Locate the cell with the specified text and output its (X, Y) center coordinate. 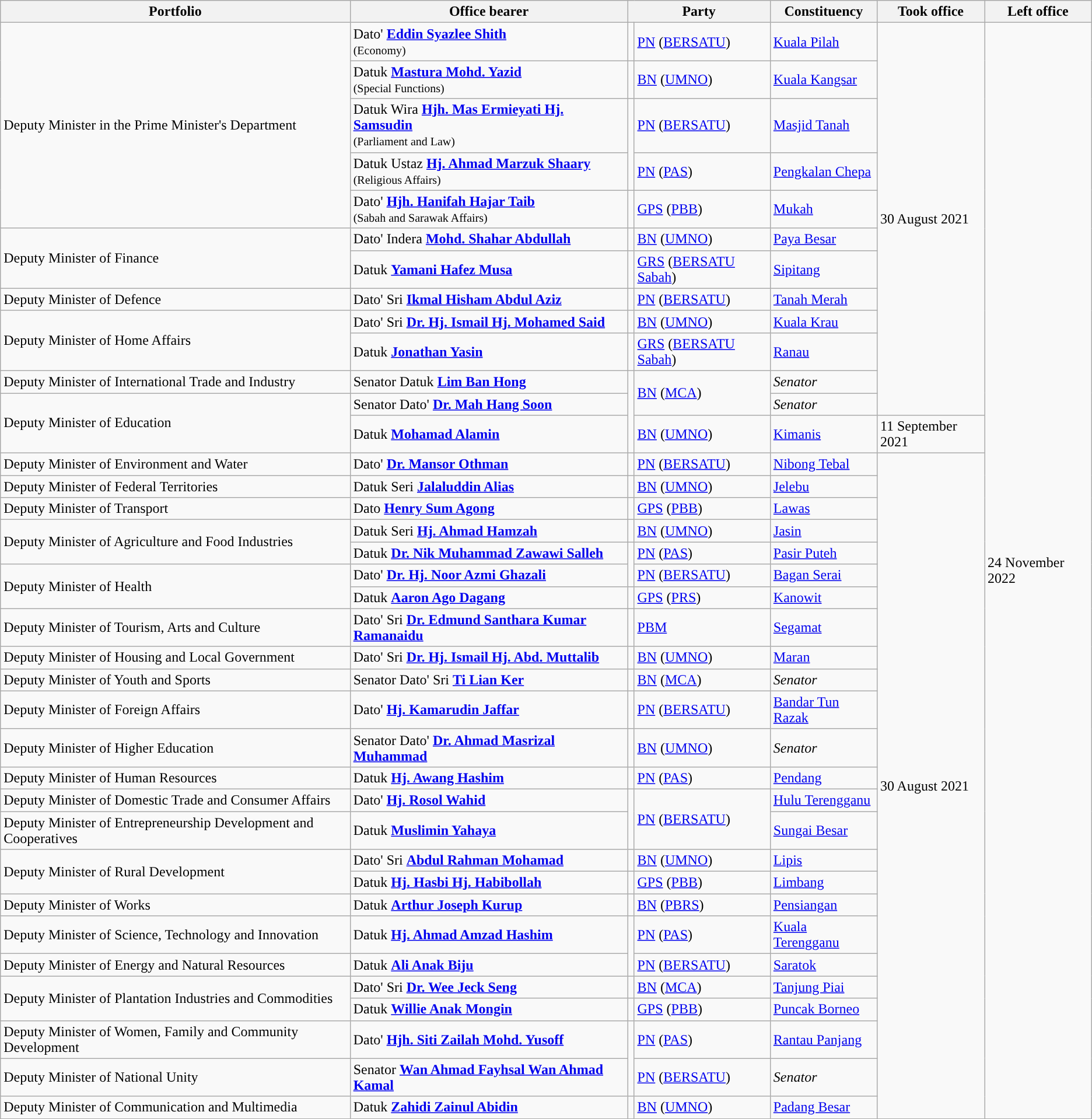
Puncak Borneo (824, 1009)
Deputy Minister of National Unity (175, 1077)
Senator Dato' Dr. Ahmad Masrizal Muhammad (489, 748)
Deputy Minister of Works (175, 905)
Datuk Seri Hj. Ahmad Hamzah (489, 531)
PBM (702, 628)
Left office (1038, 12)
Lawas (824, 509)
Dato' Eddin Syazlee Shith (Economy) (489, 42)
Office bearer (489, 12)
Deputy Minister of Housing and Local Government (175, 658)
Deputy Minister of Education (175, 424)
Ranau (824, 351)
Dato' Sri Dr. Hj. Ismail Hj. Abd. Muttalib (489, 658)
Dato' Sri Dr. Wee Jeck Seng (489, 987)
Dato' Dr. Hj. Noor Azmi Ghazali (489, 575)
Datuk Arthur Joseph Kurup (489, 905)
Deputy Minister of Transport (175, 509)
Party (699, 12)
Senator Datuk Lim Ban Hong (489, 382)
Deputy Minister in the Prime Minister's Department (175, 125)
Deputy Minister of Home Affairs (175, 341)
Deputy Minister of Domestic Trade and Consumer Affairs (175, 800)
Dato' Sri Dr. Hj. Ismail Hj. Mohamed Said (489, 321)
Constituency (824, 12)
Sipitang (824, 270)
Deputy Minister of Science, Technology and Innovation (175, 935)
Dato' Indera Mohd. Shahar Abdullah (489, 239)
Deputy Minister of Tourism, Arts and Culture (175, 628)
Dato Henry Sum Agong (489, 509)
Tanah Merah (824, 299)
Segamat (824, 628)
Datuk Jonathan Yasin (489, 351)
Kuala Terengganu (824, 935)
Bandar Tun Razak (824, 709)
Datuk Wira Hjh. Mas Ermieyati Hj. Samsudin (Parliament and Law) (489, 125)
Pendang (824, 778)
Deputy Minister of Finance (175, 258)
Kimanis (824, 434)
Deputy Minister of Environment and Water (175, 464)
Dato' Hjh. Hanifah Hajar Taib (Sabah and Sarawak Affairs) (489, 209)
Mukah (824, 209)
Deputy Minister of Human Resources (175, 778)
Senator Wan Ahmad Fayhsal Wan Ahmad Kamal (489, 1077)
Tanjung Piai (824, 987)
11 September 2021 (930, 434)
Datuk Hj. Hasbi Hj. Habibollah (489, 883)
BN (PBRS) (702, 905)
Bagan Serai (824, 575)
Padang Besar (824, 1107)
Pasir Puteh (824, 553)
Deputy Minister of Federal Territories (175, 487)
Deputy Minister of Health (175, 586)
24 November 2022 (1038, 571)
Datuk Hj. Awang Hashim (489, 778)
Senator Dato' Sri Ti Lian Ker (489, 680)
Datuk Mohamad Alamin (489, 434)
Deputy Minister of Foreign Affairs (175, 709)
Dato' Sri Abdul Rahman Mohamad (489, 861)
Deputy Minister of Rural Development (175, 872)
Saratok (824, 965)
Deputy Minister of Energy and Natural Resources (175, 965)
Nibong Tebal (824, 464)
Kanowit (824, 597)
Deputy Minister of Higher Education (175, 748)
GPS (PRS) (702, 597)
Jasin (824, 531)
Deputy Minister of International Trade and Industry (175, 382)
Kuala Pilah (824, 42)
Rantau Panjang (824, 1040)
Pensiangan (824, 905)
Datuk Zahidi Zainul Abidin (489, 1107)
Dato' Sri Dr. Edmund Santhara Kumar Ramanaidu (489, 628)
Sungai Besar (824, 830)
Senator Dato' Dr. Mah Hang Soon (489, 404)
Deputy Minister of Youth and Sports (175, 680)
Took office (930, 12)
Datuk Yamani Hafez Musa (489, 270)
Datuk Seri Jalaluddin Alias (489, 487)
Datuk Mastura Mohd. Yazid (Special Functions) (489, 79)
Pengkalan Chepa (824, 172)
Dato' Hj. Rosol Wahid (489, 800)
Portfolio (175, 12)
Datuk Dr. Nik Muhammad Zawawi Salleh (489, 553)
Deputy Minister of Communication and Multimedia (175, 1107)
Limbang (824, 883)
Lipis (824, 861)
Kuala Krau (824, 321)
Datuk Aaron Ago Dagang (489, 597)
Dato' Hj. Kamarudin Jaffar (489, 709)
Datuk Ali Anak Biju (489, 965)
Jelebu (824, 487)
Deputy Minister of Women, Family and Community Development (175, 1040)
Dato' Sri Ikmal Hisham Abdul Aziz (489, 299)
Masjid Tanah (824, 125)
Hulu Terengganu (824, 800)
Maran (824, 658)
Dato' Hjh. Siti Zailah Mohd. Yusoff (489, 1040)
Dato' Dr. Mansor Othman (489, 464)
Paya Besar (824, 239)
Deputy Minister of Entrepreneurship Development and Cooperatives (175, 830)
Kuala Kangsar (824, 79)
Deputy Minister of Agriculture and Food Industries (175, 542)
Deputy Minister of Plantation Industries and Commodities (175, 998)
Datuk Hj. Ahmad Amzad Hashim (489, 935)
Datuk Ustaz Hj. Ahmad Marzuk Shaary (Religious Affairs) (489, 172)
Datuk Muslimin Yahaya (489, 830)
Datuk Willie Anak Mongin (489, 1009)
Deputy Minister of Defence (175, 299)
